Determine the (x, y) coordinate at the center of the cell enclosing the given text.  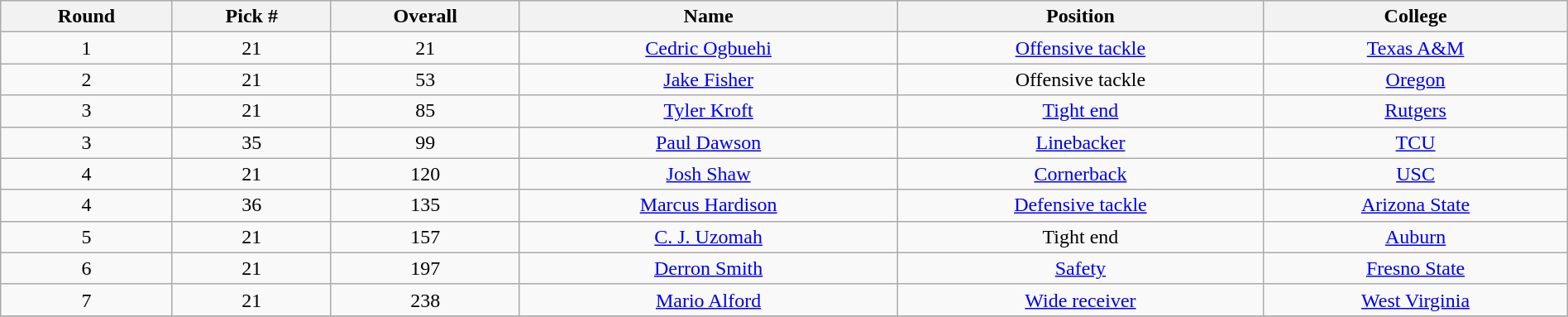
Tyler Kroft (708, 111)
Defensive tackle (1080, 205)
Rutgers (1416, 111)
Paul Dawson (708, 142)
Josh Shaw (708, 174)
85 (425, 111)
Jake Fisher (708, 79)
99 (425, 142)
Name (708, 17)
West Virginia (1416, 300)
5 (87, 237)
Safety (1080, 268)
Overall (425, 17)
6 (87, 268)
120 (425, 174)
238 (425, 300)
TCU (1416, 142)
College (1416, 17)
Mario Alford (708, 300)
135 (425, 205)
C. J. Uzomah (708, 237)
Round (87, 17)
53 (425, 79)
157 (425, 237)
Cedric Ogbuehi (708, 48)
Derron Smith (708, 268)
7 (87, 300)
197 (425, 268)
Fresno State (1416, 268)
35 (251, 142)
36 (251, 205)
2 (87, 79)
Cornerback (1080, 174)
Linebacker (1080, 142)
Position (1080, 17)
Auburn (1416, 237)
Oregon (1416, 79)
1 (87, 48)
USC (1416, 174)
Wide receiver (1080, 300)
Arizona State (1416, 205)
Marcus Hardison (708, 205)
Pick # (251, 17)
Texas A&M (1416, 48)
